Capture the cell that displays the provided text and extract its [X, Y] central coordinate. 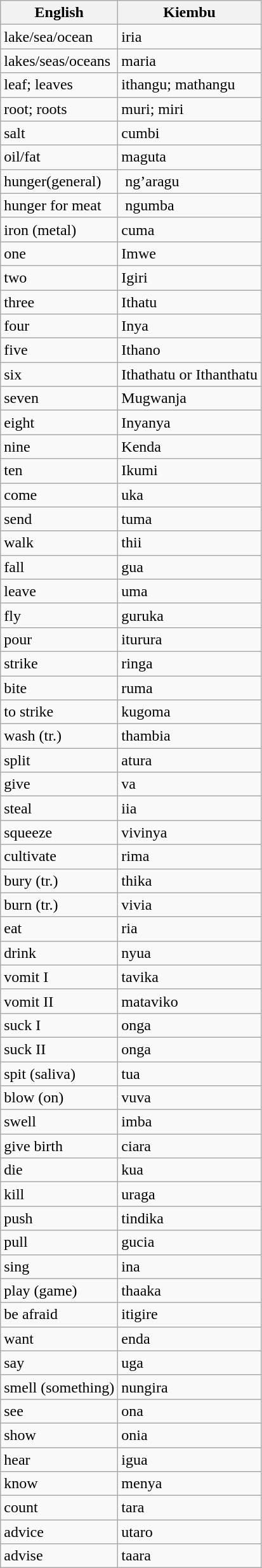
hunger for meat [60, 205]
eat [60, 929]
thii [190, 543]
vuva [190, 1098]
uga [190, 1363]
die [60, 1170]
ringa [190, 663]
lakes/seas/oceans [60, 61]
burn (tr.) [60, 905]
tuma [190, 519]
advice [60, 1532]
Imwe [190, 253]
one [60, 253]
want [60, 1339]
maguta [190, 157]
sing [60, 1266]
ria [190, 929]
vomit II [60, 1001]
five [60, 350]
send [60, 519]
hear [60, 1459]
eight [60, 423]
Ikumi [190, 471]
bite [60, 687]
ruma [190, 687]
tavika [190, 977]
guruka [190, 615]
taara [190, 1556]
enda [190, 1339]
iia [190, 808]
thambia [190, 736]
pull [60, 1242]
menya [190, 1484]
bury (tr.) [60, 881]
play (game) [60, 1291]
suck I [60, 1025]
iturura [190, 639]
Ithano [190, 350]
uka [190, 495]
spit (saliva) [60, 1074]
iria [190, 37]
igua [190, 1459]
pour [60, 639]
Inyanya [190, 423]
tindika [190, 1218]
vomit I [60, 977]
swell [60, 1122]
push [60, 1218]
Mugwanja [190, 398]
come [60, 495]
itigire [190, 1315]
smell (something) [60, 1387]
Ithathatu or Ithanthatu [190, 374]
ona [190, 1411]
fly [60, 615]
two [60, 277]
uma [190, 591]
blow (on) [60, 1098]
six [60, 374]
cultivate [60, 857]
show [60, 1435]
thika [190, 881]
atura [190, 760]
tua [190, 1074]
gua [190, 567]
split [60, 760]
vivinya [190, 832]
squeeze [60, 832]
nine [60, 447]
nyua [190, 953]
say [60, 1363]
steal [60, 808]
ng’aragu [190, 181]
be afraid [60, 1315]
kua [190, 1170]
ina [190, 1266]
wash (tr.) [60, 736]
Inya [190, 326]
strike [60, 663]
Kiembu [190, 13]
ciara [190, 1146]
hunger(general) [60, 181]
cumbi [190, 133]
va [190, 784]
imba [190, 1122]
kill [60, 1194]
cuma [190, 229]
oil/fat [60, 157]
fall [60, 567]
tara [190, 1508]
four [60, 326]
ngumba [190, 205]
know [60, 1484]
utaro [190, 1532]
drink [60, 953]
Igiri [190, 277]
onia [190, 1435]
Ithatu [190, 302]
uraga [190, 1194]
gucia [190, 1242]
mataviko [190, 1001]
leave [60, 591]
to strike [60, 712]
ten [60, 471]
three [60, 302]
Kenda [190, 447]
see [60, 1411]
vivia [190, 905]
English [60, 13]
give [60, 784]
kugoma [190, 712]
lake/sea/ocean [60, 37]
advise [60, 1556]
muri; miri [190, 109]
rima [190, 857]
iron (metal) [60, 229]
salt [60, 133]
ithangu; mathangu [190, 85]
nungira [190, 1387]
thaaka [190, 1291]
suck II [60, 1049]
seven [60, 398]
count [60, 1508]
maria [190, 61]
walk [60, 543]
give birth [60, 1146]
leaf; leaves [60, 85]
root; roots [60, 109]
